Extract the [X, Y] coordinate from the center of the cell holding the provided text.  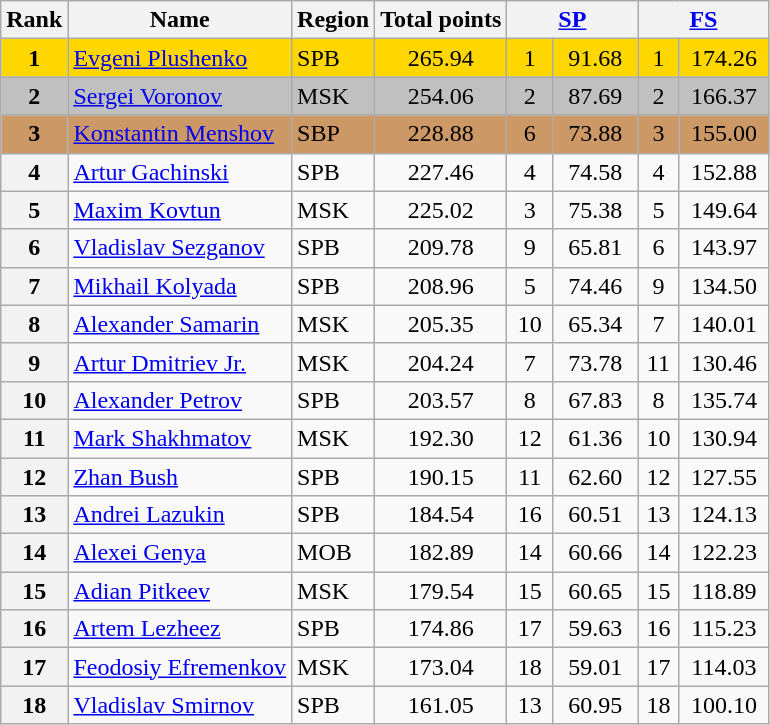
Vladislav Smirnov [180, 705]
124.13 [724, 515]
130.94 [724, 438]
Alexander Petrov [180, 400]
Artur Dmitriev Jr. [180, 362]
61.36 [596, 438]
227.46 [441, 172]
100.10 [724, 705]
228.88 [441, 134]
166.37 [724, 96]
Konstantin Menshov [180, 134]
209.78 [441, 248]
115.23 [724, 629]
60.66 [596, 553]
118.89 [724, 591]
67.83 [596, 400]
Mikhail Kolyada [180, 286]
190.15 [441, 477]
Rank [34, 20]
65.81 [596, 248]
Total points [441, 20]
161.05 [441, 705]
59.01 [596, 667]
Adian Pitkeev [180, 591]
152.88 [724, 172]
225.02 [441, 210]
FS [704, 20]
Artem Lezheez [180, 629]
114.03 [724, 667]
73.88 [596, 134]
Feodosiy Efremenkov [180, 667]
192.30 [441, 438]
Andrei Lazukin [180, 515]
74.46 [596, 286]
143.97 [724, 248]
174.86 [441, 629]
122.23 [724, 553]
Mark Shakhmatov [180, 438]
Sergei Voronov [180, 96]
265.94 [441, 58]
Maxim Kovtun [180, 210]
Name [180, 20]
60.51 [596, 515]
155.00 [724, 134]
Region [334, 20]
208.96 [441, 286]
Alexander Samarin [180, 324]
179.54 [441, 591]
Artur Gachinski [180, 172]
254.06 [441, 96]
135.74 [724, 400]
60.65 [596, 591]
SP [572, 20]
65.34 [596, 324]
203.57 [441, 400]
174.26 [724, 58]
62.60 [596, 477]
Zhan Bush [180, 477]
75.38 [596, 210]
140.01 [724, 324]
MOB [334, 553]
Alexei Genya [180, 553]
204.24 [441, 362]
134.50 [724, 286]
SBP [334, 134]
205.35 [441, 324]
73.78 [596, 362]
Vladislav Sezganov [180, 248]
173.04 [441, 667]
130.46 [724, 362]
127.55 [724, 477]
74.58 [596, 172]
182.89 [441, 553]
184.54 [441, 515]
91.68 [596, 58]
87.69 [596, 96]
Evgeni Plushenko [180, 58]
149.64 [724, 210]
59.63 [596, 629]
60.95 [596, 705]
